Identify which cell holds the provided text, then report its (x, y) central coordinate. 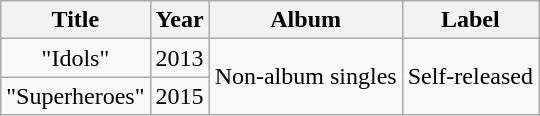
"Superheroes" (76, 96)
Title (76, 20)
2013 (180, 58)
Album (306, 20)
Label (470, 20)
Non-album singles (306, 77)
"Idols" (76, 58)
Year (180, 20)
2015 (180, 96)
Self-released (470, 77)
